Extract the (x, y) coordinate from the center of the cell holding the provided text.  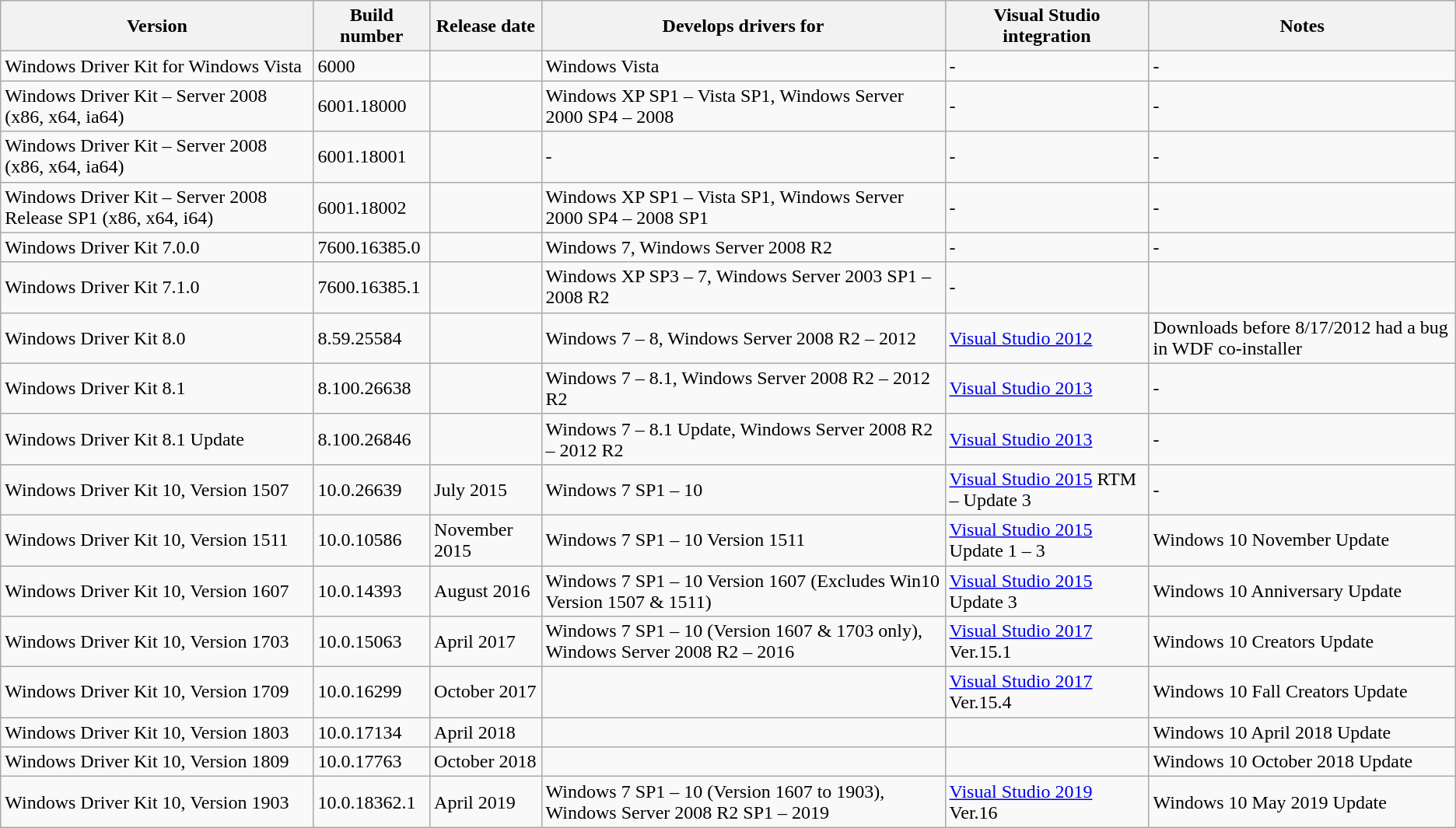
10.0.18362.1 (372, 802)
Visual Studio 2012 (1047, 337)
April 2019 (486, 802)
Windows Vista (744, 66)
Windows Driver Kit 10, Version 1803 (157, 732)
10.0.10586 (372, 540)
Windows Driver Kit 8.1 Update (157, 438)
Windows 10 Fall Creators Update (1302, 692)
Windows 7 SP1 – 10 (Version 1607 to 1903), Windows Server 2008 R2 SP1 – 2019 (744, 802)
Windows XP SP3 – 7, Windows Server 2003 SP1 – 2008 R2 (744, 288)
Windows Driver Kit 10, Version 1507 (157, 490)
Windows Driver Kit for Windows Vista (157, 66)
Windows 7 – 8.1 Update, Windows Server 2008 R2 – 2012 R2 (744, 438)
Windows Driver Kit 10, Version 1511 (157, 540)
Visual Studio 2015 RTM – Update 3 (1047, 490)
Develops drivers for (744, 26)
Version (157, 26)
Windows 10 April 2018 Update (1302, 732)
10.0.17763 (372, 762)
Windows Driver Kit 10, Version 1903 (157, 802)
Visual Studio 2019 Ver.16 (1047, 802)
Windows XP SP1 – Vista SP1, Windows Server 2000 SP4 – 2008 SP1 (744, 207)
Windows 10 November Update (1302, 540)
7600.16385.0 (372, 247)
October 2018 (486, 762)
Windows Driver Kit 8.1 (157, 389)
Windows Driver Kit 7.1.0 (157, 288)
Windows 7 SP1 – 10 Version 1607 (Excludes Win10 Version 1507 & 1511) (744, 591)
Downloads before 8/17/2012 had a bug in WDF co-installer (1302, 337)
Windows XP SP1 – Vista SP1, Windows Server 2000 SP4 – 2008 (744, 106)
Visual Studio 2017 Ver.15.1 (1047, 642)
Windows 7, Windows Server 2008 R2 (744, 247)
Windows 10 Anniversary Update (1302, 591)
Windows Driver Kit 10, Version 1607 (157, 591)
10.0.14393 (372, 591)
August 2016 (486, 591)
Windows Driver Kit 7.0.0 (157, 247)
Windows Driver Kit 10, Version 1809 (157, 762)
Windows 10 October 2018 Update (1302, 762)
10.0.16299 (372, 692)
Windows 7 SP1 – 10 Version 1511 (744, 540)
6000 (372, 66)
Build number (372, 26)
October 2017 (486, 692)
8.100.26638 (372, 389)
Visual Studio 2017 Ver.15.4 (1047, 692)
10.0.15063 (372, 642)
Windows Driver Kit – Server 2008 Release SP1 (x86, x64, i64) (157, 207)
Visual Studio 2015 Update 3 (1047, 591)
Windows Driver Kit 10, Version 1709 (157, 692)
April 2018 (486, 732)
8.100.26846 (372, 438)
Windows 7 – 8.1, Windows Server 2008 R2 – 2012 R2 (744, 389)
Windows Driver Kit 10, Version 1703 (157, 642)
November 2015 (486, 540)
6001.18002 (372, 207)
8.59.25584 (372, 337)
Visual Studio 2015 Update 1 – 3 (1047, 540)
Visual Studio integration (1047, 26)
Windows Driver Kit 8.0 (157, 337)
July 2015 (486, 490)
Windows 10 May 2019 Update (1302, 802)
Windows 7 SP1 – 10 (744, 490)
Notes (1302, 26)
7600.16385.1 (372, 288)
April 2017 (486, 642)
Windows 7 – 8, Windows Server 2008 R2 – 2012 (744, 337)
Windows 7 SP1 – 10 (Version 1607 & 1703 only), Windows Server 2008 R2 – 2016 (744, 642)
6001.18000 (372, 106)
10.0.26639 (372, 490)
Windows 10 Creators Update (1302, 642)
6001.18001 (372, 157)
10.0.17134 (372, 732)
Release date (486, 26)
